Provide the [X, Y] coordinate of the cell's center where the given text is located.  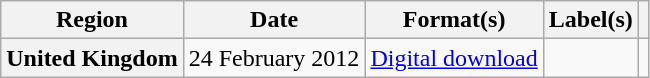
Region [92, 20]
Format(s) [454, 20]
Date [274, 20]
Digital download [454, 58]
24 February 2012 [274, 58]
United Kingdom [92, 58]
Label(s) [590, 20]
